Scan for the cell matching the given text and deliver its (x, y) coordinate at center. 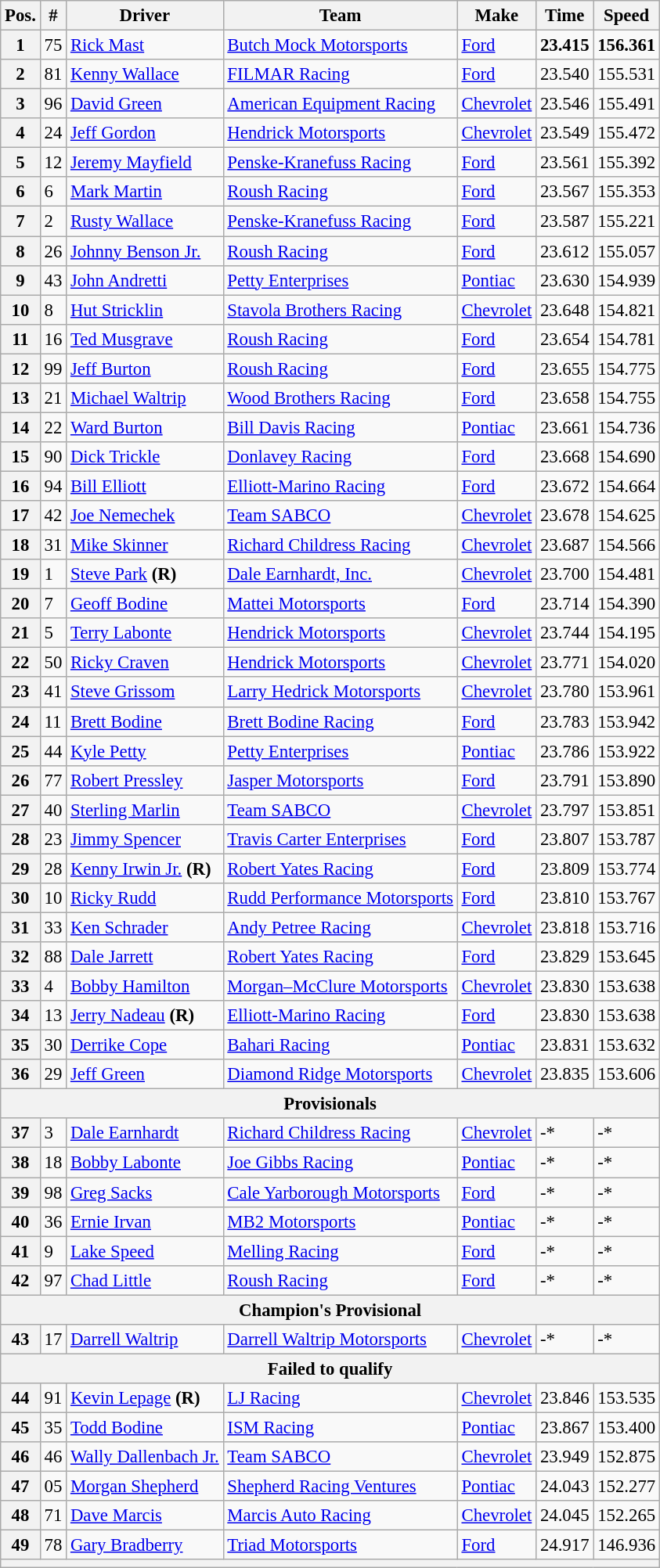
23.661 (565, 427)
Donlavey Racing (340, 457)
Stavola Brothers Racing (340, 310)
23.546 (565, 104)
23.780 (565, 692)
96 (53, 104)
153.961 (626, 692)
25 (20, 751)
81 (53, 74)
154.566 (626, 545)
153.890 (626, 780)
15 (20, 457)
23.561 (565, 163)
Sterling Marlin (145, 810)
MB2 Motorsports (340, 1221)
23.783 (565, 721)
# (53, 16)
Shepherd Racing Ventures (340, 1487)
23.415 (565, 45)
ISM Racing (340, 1427)
75 (53, 45)
Terry Labonte (145, 633)
153.922 (626, 751)
154.821 (626, 310)
23.672 (565, 486)
Ricky Rudd (145, 898)
153.716 (626, 927)
Mark Martin (145, 192)
23.654 (565, 339)
153.787 (626, 840)
Todd Bodine (145, 1427)
88 (53, 957)
Ted Musgrave (145, 339)
Ken Schrader (145, 927)
155.057 (626, 251)
23.810 (565, 898)
Lake Speed (145, 1251)
Speed (626, 16)
23.744 (565, 633)
FILMAR Racing (340, 74)
154.690 (626, 457)
23.714 (565, 604)
27 (20, 810)
Wally Dallenbach Jr. (145, 1457)
37 (20, 1134)
153.606 (626, 1074)
23.540 (565, 74)
23.549 (565, 133)
155.353 (626, 192)
20 (20, 604)
Greg Sacks (145, 1192)
24.917 (565, 1545)
154.736 (626, 427)
Failed to qualify (330, 1368)
45 (20, 1427)
Steve Grissom (145, 692)
Bill Elliott (145, 486)
153.645 (626, 957)
Wood Brothers Racing (340, 398)
154.195 (626, 633)
77 (53, 780)
23.807 (565, 840)
Champion's Provisional (330, 1310)
Bobby Hamilton (145, 987)
Darrell Waltrip Motorsports (340, 1340)
154.755 (626, 398)
152.265 (626, 1516)
71 (53, 1516)
153.767 (626, 898)
Dale Jarrett (145, 957)
153.774 (626, 869)
146.936 (626, 1545)
23.818 (565, 927)
Diamond Ridge Motorsports (340, 1074)
Johnny Benson Jr. (145, 251)
23.797 (565, 810)
Derrike Cope (145, 1045)
Kyle Petty (145, 751)
154.939 (626, 280)
Andy Petree Racing (340, 927)
Cale Yarborough Motorsports (340, 1192)
50 (53, 663)
90 (53, 457)
34 (20, 1016)
153.632 (626, 1045)
155.531 (626, 74)
Pos. (20, 16)
Make (496, 16)
Larry Hedrick Motorsports (340, 692)
155.221 (626, 221)
Team (340, 16)
23.700 (565, 574)
23.791 (565, 780)
154.781 (626, 339)
Darrell Waltrip (145, 1340)
Ward Burton (145, 427)
153.400 (626, 1427)
24.045 (565, 1516)
Kevin Lepage (R) (145, 1398)
39 (20, 1192)
Jasper Motorsports (340, 780)
Robert Pressley (145, 780)
32 (20, 957)
Mattei Motorsports (340, 604)
49 (20, 1545)
154.390 (626, 604)
Bill Davis Racing (340, 427)
23.835 (565, 1074)
98 (53, 1192)
154.020 (626, 663)
14 (20, 427)
24.043 (565, 1487)
154.775 (626, 369)
Provisionals (330, 1104)
19 (20, 574)
23.658 (565, 398)
Jeff Gordon (145, 133)
Ricky Craven (145, 663)
Rudd Performance Motorsports (340, 898)
156.361 (626, 45)
38 (20, 1163)
Bobby Labonte (145, 1163)
Kenny Irwin Jr. (R) (145, 869)
Travis Carter Enterprises (340, 840)
Hut Stricklin (145, 310)
23.587 (565, 221)
155.392 (626, 163)
Ernie Irvan (145, 1221)
Steve Park (R) (145, 574)
154.625 (626, 516)
153.942 (626, 721)
91 (53, 1398)
Driver (145, 16)
23.668 (565, 457)
Dick Trickle (145, 457)
23.829 (565, 957)
Geoff Bodine (145, 604)
Joe Gibbs Racing (340, 1163)
John Andretti (145, 280)
Triad Motorsports (340, 1545)
99 (53, 369)
48 (20, 1516)
94 (53, 486)
Brett Bodine (145, 721)
154.481 (626, 574)
Dale Earnhardt, Inc. (340, 574)
23.687 (565, 545)
Gary Bradberry (145, 1545)
152.875 (626, 1457)
Kenny Wallace (145, 74)
American Equipment Racing (340, 104)
David Green (145, 104)
155.472 (626, 133)
78 (53, 1545)
Dave Marcis (145, 1516)
Jimmy Spencer (145, 840)
Rusty Wallace (145, 221)
Rick Mast (145, 45)
Mike Skinner (145, 545)
23.630 (565, 280)
Jeremy Mayfield (145, 163)
23.949 (565, 1457)
23.771 (565, 663)
Michael Waltrip (145, 398)
23.846 (565, 1398)
Butch Mock Motorsports (340, 45)
Time (565, 16)
47 (20, 1487)
Morgan Shepherd (145, 1487)
Marcis Auto Racing (340, 1516)
05 (53, 1487)
Joe Nemechek (145, 516)
Morgan–McClure Motorsports (340, 987)
Jeff Burton (145, 369)
23.809 (565, 869)
23.655 (565, 369)
Jerry Nadeau (R) (145, 1016)
153.851 (626, 810)
Bahari Racing (340, 1045)
23.831 (565, 1045)
23.612 (565, 251)
23.867 (565, 1427)
Chad Little (145, 1280)
23.648 (565, 310)
152.277 (626, 1487)
Melling Racing (340, 1251)
Jeff Green (145, 1074)
23.786 (565, 751)
155.491 (626, 104)
153.535 (626, 1398)
23.567 (565, 192)
154.664 (626, 486)
LJ Racing (340, 1398)
97 (53, 1280)
23.678 (565, 516)
Dale Earnhardt (145, 1134)
Brett Bodine Racing (340, 721)
